Extract the [x, y] coordinate from the center of the cell holding the provided text.  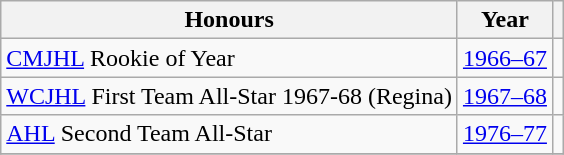
1967–68 [504, 96]
1966–67 [504, 58]
Honours [230, 20]
1976–77 [504, 134]
WCJHL First Team All-Star 1967-68 (Regina) [230, 96]
CMJHL Rookie of Year [230, 58]
AHL Second Team All-Star [230, 134]
Year [504, 20]
